From the cell containing the given text, extract its center point as [X, Y] coordinate. 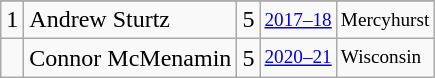
Wisconsin [385, 58]
2017–18 [298, 20]
1 [12, 20]
Connor McMenamin [130, 58]
2020–21 [298, 58]
Andrew Sturtz [130, 20]
Mercyhurst [385, 20]
